Extract the [x, y] coordinate from the center of the cell holding the provided text.  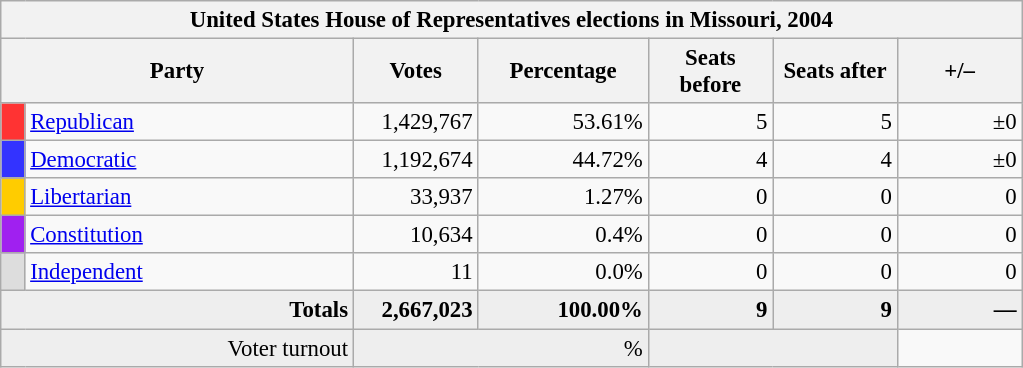
Seats before [710, 72]
% [500, 348]
0.4% [563, 235]
— [960, 310]
Democratic [189, 160]
Republican [189, 122]
Seats after [836, 72]
Constitution [189, 235]
2,667,023 [416, 310]
1,192,674 [416, 160]
Libertarian [189, 197]
Totals [178, 310]
1,429,767 [416, 122]
33,937 [416, 197]
Party [178, 72]
1.27% [563, 197]
53.61% [563, 122]
Voter turnout [178, 348]
100.00% [563, 310]
0.0% [563, 273]
+/– [960, 72]
United States House of Representatives elections in Missouri, 2004 [512, 20]
10,634 [416, 235]
Independent [189, 273]
Percentage [563, 72]
11 [416, 273]
Votes [416, 72]
44.72% [563, 160]
